Output the (X, Y) coordinate of the center of the cell containing the given text.  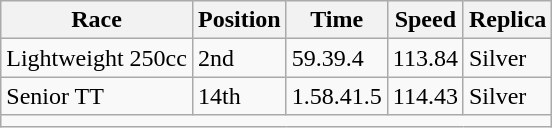
Speed (425, 20)
Race (97, 20)
Time (336, 20)
113.84 (425, 58)
2nd (239, 58)
59.39.4 (336, 58)
1.58.41.5 (336, 96)
Position (239, 20)
114.43 (425, 96)
Lightweight 250cc (97, 58)
14th (239, 96)
Senior TT (97, 96)
Replica (507, 20)
